Return (X, Y) of the center of cell containing provided text 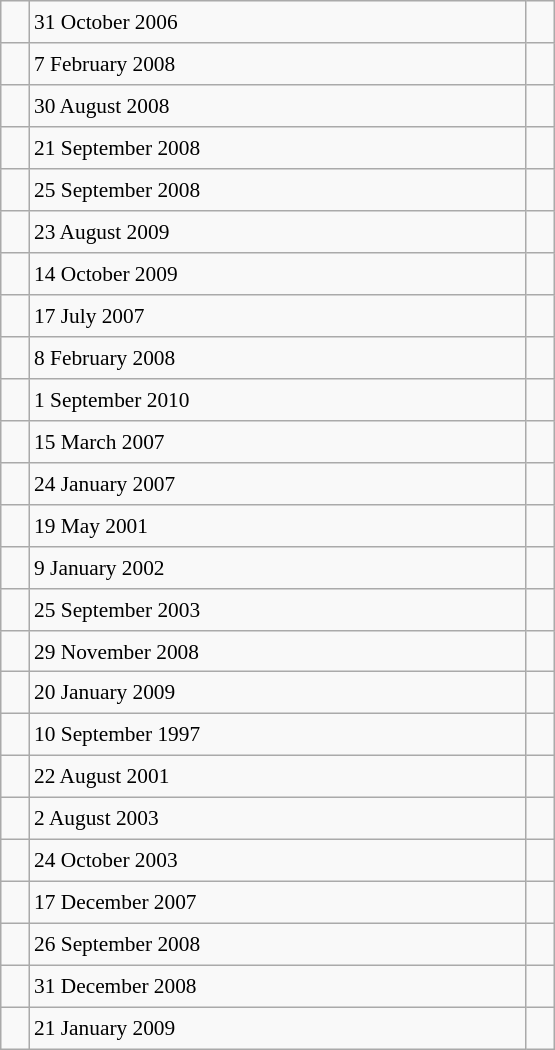
31 December 2008 (278, 986)
21 January 2009 (278, 1028)
24 October 2003 (278, 861)
7 February 2008 (278, 64)
2 August 2003 (278, 819)
29 November 2008 (278, 651)
25 September 2003 (278, 609)
10 September 1997 (278, 735)
26 September 2008 (278, 945)
15 March 2007 (278, 441)
20 January 2009 (278, 693)
8 February 2008 (278, 358)
31 October 2006 (278, 22)
30 August 2008 (278, 106)
1 September 2010 (278, 399)
23 August 2009 (278, 232)
17 July 2007 (278, 316)
19 May 2001 (278, 525)
21 September 2008 (278, 148)
17 December 2007 (278, 903)
25 September 2008 (278, 190)
14 October 2009 (278, 274)
22 August 2001 (278, 777)
9 January 2002 (278, 567)
24 January 2007 (278, 483)
